Extract the [X, Y] coordinate from the center of the cell holding the provided text.  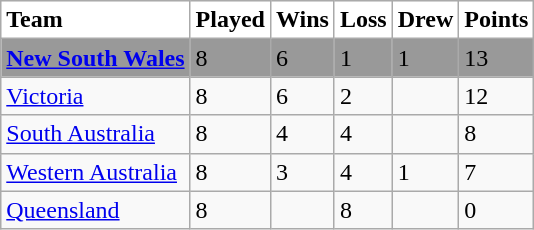
Team [96, 20]
13 [496, 58]
Played [230, 20]
Western Australia [96, 172]
Queensland [96, 210]
Points [496, 20]
0 [496, 210]
Loss [363, 20]
Victoria [96, 96]
New South Wales [96, 58]
South Australia [96, 134]
Drew [426, 20]
Wins [302, 20]
7 [496, 172]
2 [363, 96]
3 [302, 172]
12 [496, 96]
